Capture the cell that displays the provided text and extract its [x, y] central coordinate. 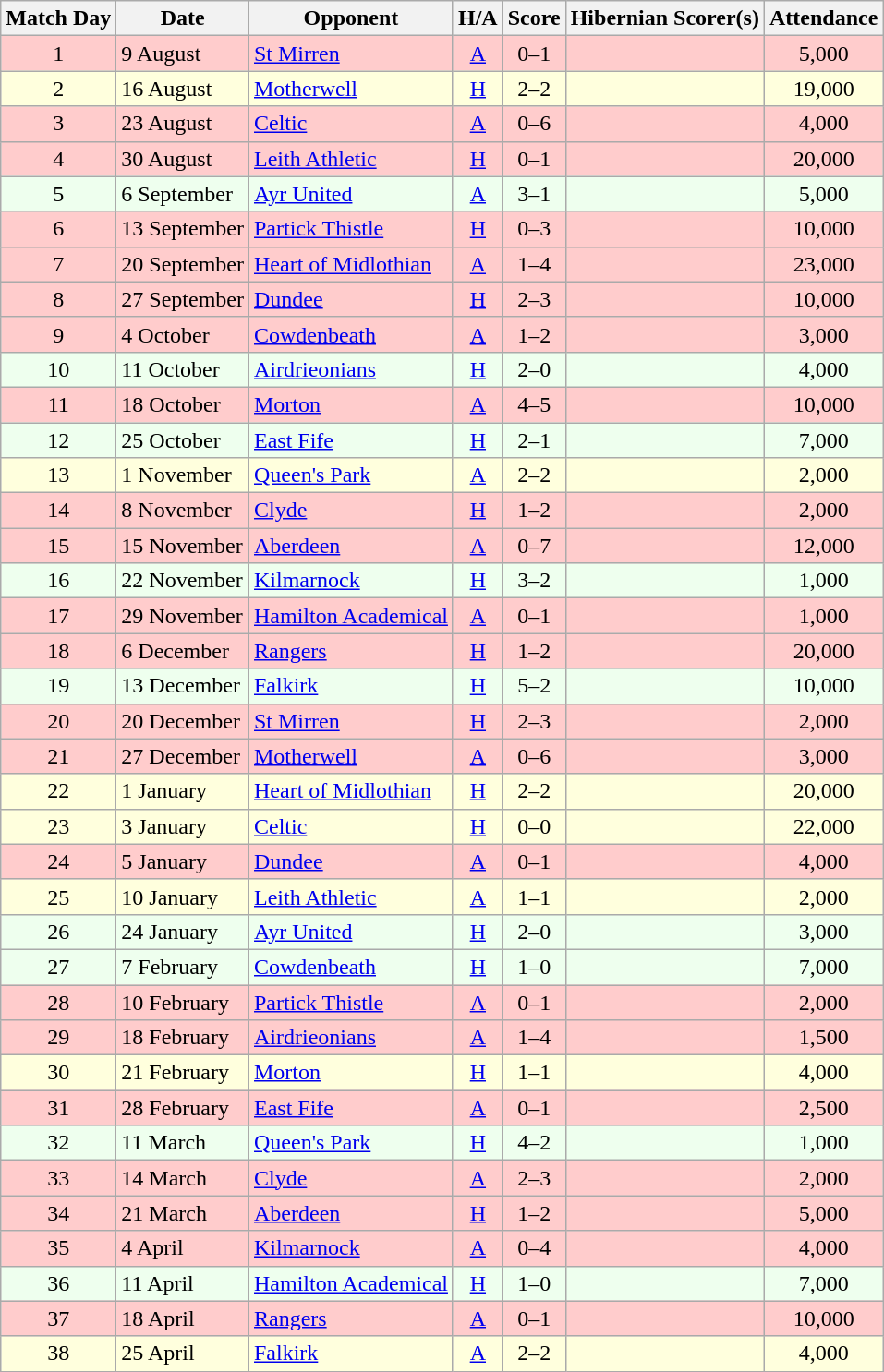
10 January [183, 897]
4–5 [534, 404]
18 October [183, 404]
11 March [183, 1143]
13 [59, 475]
6 [59, 229]
34 [59, 1213]
23 [59, 826]
7 [59, 264]
12 [59, 440]
22 November [183, 581]
38 [59, 1354]
35 [59, 1248]
22 [59, 791]
23 August [183, 124]
18 February [183, 1038]
6 September [183, 194]
10 February [183, 1002]
32 [59, 1143]
0–3 [534, 229]
23,000 [823, 264]
9 [59, 334]
31 [59, 1108]
4–2 [534, 1143]
0–0 [534, 826]
29 [59, 1038]
15 [59, 546]
1 November [183, 475]
16 [59, 581]
Attendance [823, 18]
26 [59, 932]
30 August [183, 159]
27 December [183, 756]
22,000 [823, 826]
27 September [183, 299]
14 [59, 511]
20 September [183, 264]
17 [59, 616]
13 September [183, 229]
19,000 [823, 89]
16 August [183, 89]
28 February [183, 1108]
8 November [183, 511]
25 [59, 897]
5–2 [534, 686]
21 [59, 756]
18 [59, 651]
24 [59, 861]
4 October [183, 334]
30 [59, 1073]
25 October [183, 440]
3–2 [534, 581]
1,500 [823, 1038]
24 January [183, 932]
14 March [183, 1178]
Date [183, 18]
21 February [183, 1073]
1 [59, 54]
18 April [183, 1318]
37 [59, 1318]
19 [59, 686]
20 [59, 721]
20 December [183, 721]
27 [59, 967]
8 [59, 299]
15 November [183, 546]
3 January [183, 826]
28 [59, 1002]
5 [59, 194]
11 April [183, 1283]
9 August [183, 54]
5 January [183, 861]
2–1 [534, 440]
33 [59, 1178]
36 [59, 1283]
Score [534, 18]
4 [59, 159]
11 October [183, 369]
2,500 [823, 1108]
Match Day [59, 18]
6 December [183, 651]
29 November [183, 616]
1 January [183, 791]
3 [59, 124]
0–7 [534, 546]
10 [59, 369]
Opponent [351, 18]
21 March [183, 1213]
H/A [478, 18]
12,000 [823, 546]
25 April [183, 1354]
2 [59, 89]
Hibernian Scorer(s) [665, 18]
7 February [183, 967]
13 December [183, 686]
11 [59, 404]
4 April [183, 1248]
3–1 [534, 194]
0–4 [534, 1248]
